For the text-containing cell, return its midpoint in [X, Y] coordinate format. 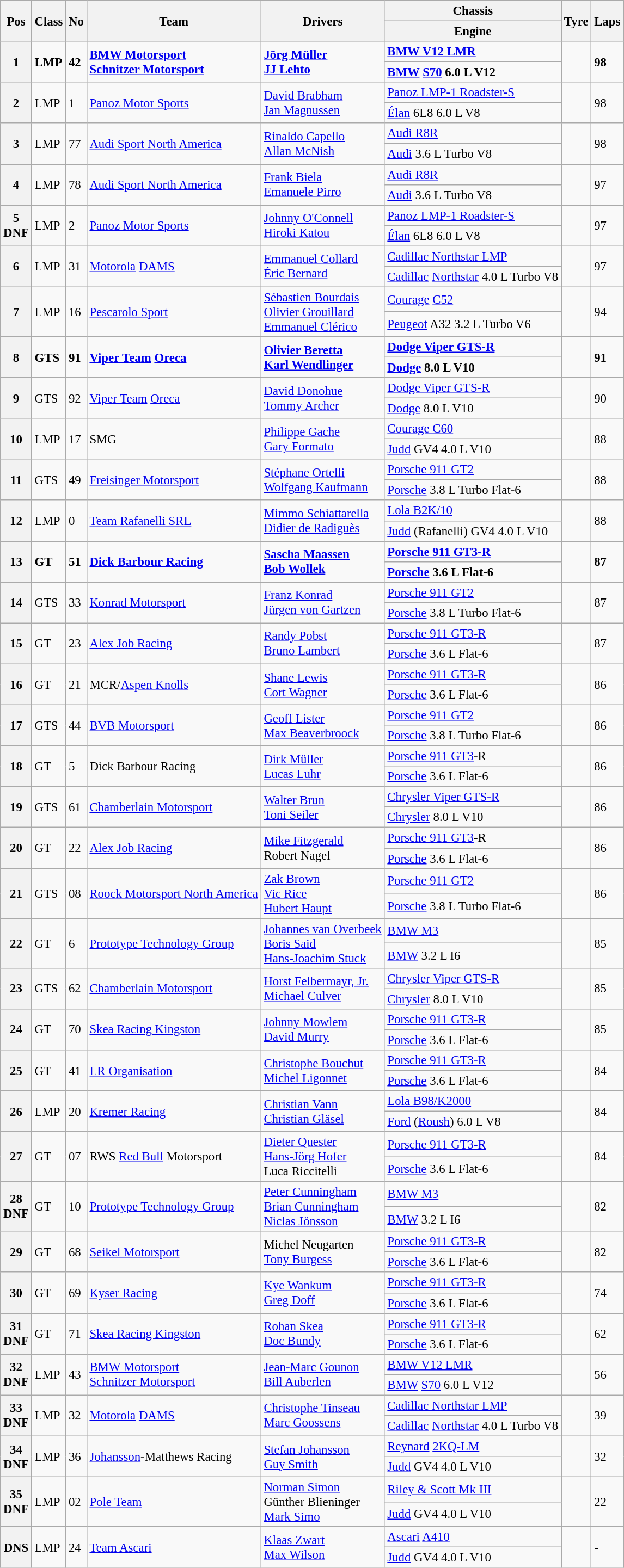
DNS [16, 1547]
Laps [608, 21]
Pole Team [174, 1502]
8 [16, 357]
Engine [473, 32]
Reynard 2KQ-LM [473, 1446]
12 [16, 521]
Team Rafanelli SRL [174, 521]
31DNF [16, 1334]
Christophe Bouchut Michel Ligonnet [322, 1071]
92 [76, 398]
0 [76, 521]
34DNF [16, 1456]
39 [608, 1416]
Stéphane Ortelli Wolfgang Kaufmann [322, 480]
77 [76, 144]
07 [76, 1157]
02 [76, 1502]
Riley & Scott Mk III [473, 1490]
Dieter Quester Hans-Jörg Hofer Luca Riccitelli [322, 1157]
Frank Biela Emanuele Pirro [322, 185]
Franz Konrad Jürgen von Gartzen [322, 603]
Dirk Müller Lucas Luhr [322, 766]
70 [76, 1029]
42 [76, 62]
Philippe Gache Gary Formato [322, 439]
David Donohue Tommy Archer [322, 398]
Kremer Racing [174, 1111]
Tyre [576, 21]
Norman Simon Günther Blieninger Mark Simo [322, 1502]
56 [608, 1374]
Michel Neugarten Tony Burgess [322, 1251]
27 [16, 1157]
Walter Brun Toni Seiler [322, 807]
Johannes van Overbeek Boris Said Hans-Joachim Stuck [322, 943]
Peter Cunningham Brian Cunningham Niclas Jönsson [322, 1207]
Johnny Mowlem David Murry [322, 1029]
41 [76, 1071]
Klaas Zwart Max Wilson [322, 1547]
18 [16, 766]
Christian Vann Christian Gläsel [322, 1111]
90 [608, 398]
Randy Pobst Bruno Lambert [322, 643]
RWS Red Bull Motorsport [174, 1157]
71 [76, 1334]
Sascha Maassen Bob Wollek [322, 561]
Rohan Skea Doc Bundy [322, 1334]
Jean-Marc Gounon Bill Auberlen [322, 1374]
51 [76, 561]
3 [16, 144]
Pos [16, 21]
Shane Lewis Cort Wagner [322, 684]
Courage C60 [473, 429]
32DNF [16, 1374]
Kye Wankum Greg Doff [322, 1293]
Class [49, 21]
SMG [174, 439]
Chassis [473, 11]
Stefan Johansson Guy Smith [322, 1456]
74 [608, 1293]
Courage C52 [473, 299]
LR Organisation [174, 1071]
25 [16, 1071]
Jörg Müller JJ Lehto [322, 62]
08 [76, 893]
MCR/Aspen Knolls [174, 684]
Seikel Motorsport [174, 1251]
Horst Felbermayr, Jr. Michael Culver [322, 988]
Team Ascari [174, 1547]
Emmanuel Collard Éric Bernard [322, 267]
BVB Motorsport [174, 726]
Kyser Racing [174, 1293]
Drivers [322, 21]
No [76, 21]
Judd (Rafanelli) GV4 4.0 L V10 [473, 531]
Johnny O'Connell Hiroki Katou [322, 225]
33 [76, 603]
Mimmo Schiattarella Didier de Radiguès [322, 521]
5DNF [16, 225]
29 [16, 1251]
Ford (Roush) 6.0 L V8 [473, 1122]
Lola B2K/10 [473, 511]
36 [76, 1456]
Johansson-Matthews Racing [174, 1456]
Lola B98/K2000 [473, 1101]
26 [16, 1111]
Geoff Lister Max Beaverbroock [322, 726]
61 [76, 807]
44 [76, 726]
13 [16, 561]
Freisinger Motorsport [174, 480]
49 [76, 480]
68 [76, 1251]
Konrad Motorsport [174, 603]
78 [76, 185]
Olivier Beretta Karl Wendlinger [322, 357]
5 [76, 766]
9 [16, 398]
Rinaldo Capello Allan McNish [322, 144]
94 [608, 312]
Ascari A410 [473, 1537]
Mike Fitzgerald Robert Nagel [322, 848]
Zak Brown Vic Rice Hubert Haupt [322, 893]
Roock Motorsport North America [174, 893]
Christophe Tinseau Marc Goossens [322, 1416]
4 [16, 185]
28DNF [16, 1207]
Team [174, 21]
35DNF [16, 1502]
Peugeot A32 3.2 L Turbo V6 [473, 324]
David Brabham Jan Magnussen [322, 102]
Pescarolo Sport [174, 312]
15 [16, 643]
7 [16, 312]
69 [76, 1293]
19 [16, 807]
43 [76, 1374]
Sébastien Bourdais Olivier Grouillard Emmanuel Clérico [322, 312]
33DNF [16, 1416]
14 [16, 603]
- [608, 1547]
11 [16, 480]
31 [76, 267]
30 [16, 1293]
